Extract the (X, Y) coordinate from the center of the cell holding the provided text.  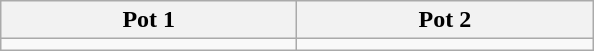
Pot 1 (149, 20)
Pot 2 (445, 20)
